Search for the cell housing the specified text and yield its [X, Y] center coordinate. 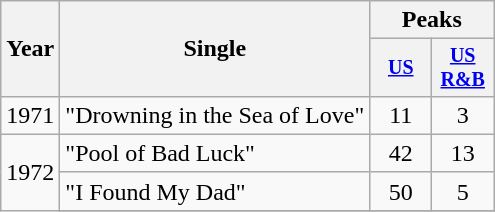
Year [30, 49]
13 [463, 153]
Peaks [432, 20]
3 [463, 115]
"Pool of Bad Luck" [215, 153]
Single [215, 49]
US [401, 68]
USR&B [463, 68]
"I Found My Dad" [215, 191]
50 [401, 191]
5 [463, 191]
11 [401, 115]
1972 [30, 172]
1971 [30, 115]
"Drowning in the Sea of Love" [215, 115]
42 [401, 153]
